Detect which cell encompasses the target text, then output its (X, Y) center coordinate. 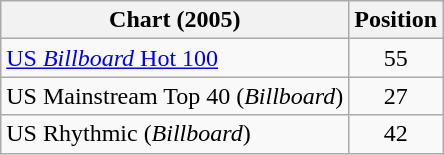
55 (396, 58)
Chart (2005) (175, 20)
US Mainstream Top 40 (Billboard) (175, 96)
42 (396, 134)
US Billboard Hot 100 (175, 58)
US Rhythmic (Billboard) (175, 134)
27 (396, 96)
Position (396, 20)
